Extract the (X, Y) coordinate from the center of the cell holding the provided text.  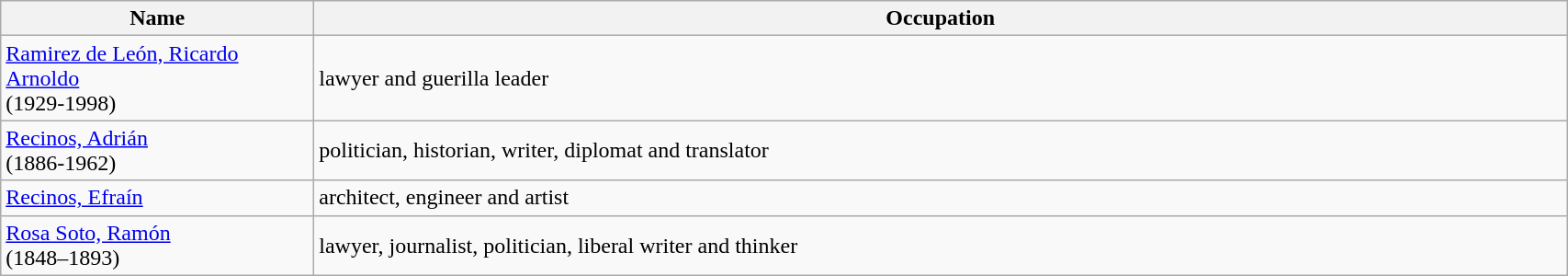
architect, engineer and artist (941, 198)
Ramirez de León, Ricardo Arnoldo(1929-1998) (158, 78)
politician, historian, writer, diplomat and translator (941, 151)
lawyer and guerilla leader (941, 78)
Occupation (941, 18)
Recinos, Adrián(1886-1962) (158, 151)
Name (158, 18)
Recinos, Efraín (158, 198)
lawyer, journalist, politician, liberal writer and thinker (941, 245)
Rosa Soto, Ramón(1848–1893) (158, 245)
